Locate the cell with the specified text and output its (x, y) center coordinate. 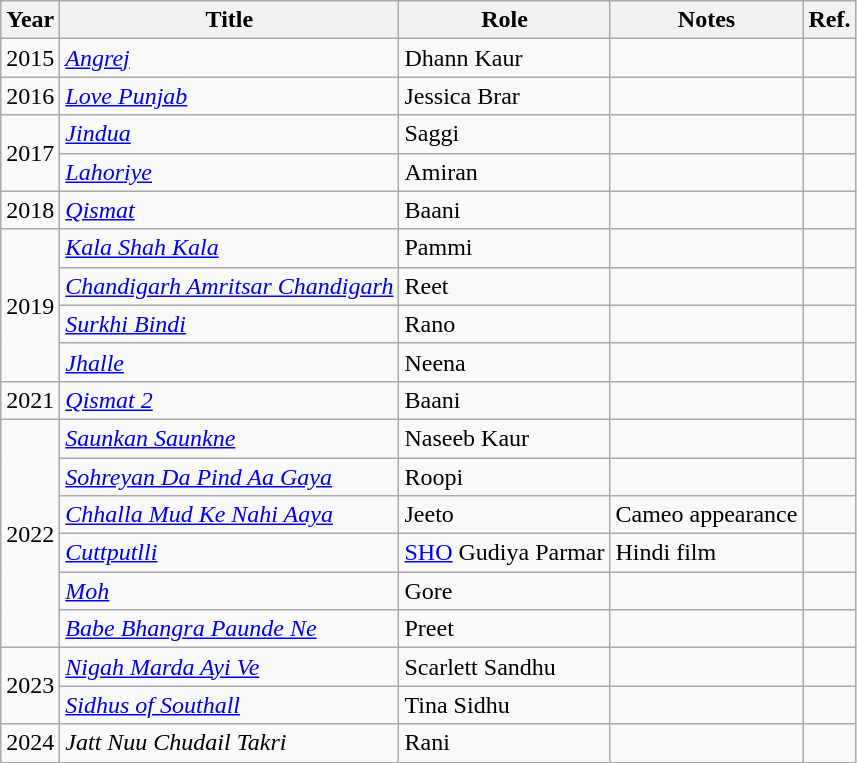
Nigah Marda Ayi Ve (230, 667)
Jhalle (230, 362)
Cuttputlli (230, 553)
Qismat 2 (230, 400)
Surkhi Bindi (230, 324)
Sidhus of Southall (230, 705)
Jatt Nuu Chudail Takri (230, 743)
Angrej (230, 58)
Naseeb Kaur (504, 438)
Chandigarh Amritsar Chandigarh (230, 286)
Qismat (230, 210)
Year (30, 20)
Amiran (504, 172)
Gore (504, 591)
Neena (504, 362)
Tina Sidhu (504, 705)
2018 (30, 210)
2016 (30, 96)
2023 (30, 686)
Reet (504, 286)
Dhann Kaur (504, 58)
2022 (30, 533)
Rano (504, 324)
2019 (30, 305)
Lahoriye (230, 172)
SHO Gudiya Parmar (504, 553)
Love Punjab (230, 96)
Jessica Brar (504, 96)
2015 (30, 58)
Pammi (504, 248)
Ref. (830, 20)
Jindua (230, 134)
Notes (706, 20)
Cameo appearance (706, 515)
Hindi film (706, 553)
Sohreyan Da Pind Aa Gaya (230, 477)
Saunkan Saunkne (230, 438)
Saggi (504, 134)
Rani (504, 743)
Babe Bhangra Paunde Ne (230, 629)
2024 (30, 743)
Kala Shah Kala (230, 248)
2017 (30, 153)
Chhalla Mud Ke Nahi Aaya (230, 515)
Moh (230, 591)
Preet (504, 629)
Title (230, 20)
Scarlett Sandhu (504, 667)
Jeeto (504, 515)
2021 (30, 400)
Role (504, 20)
Roopi (504, 477)
